Extract the (x, y) coordinate from the center of the cell holding the provided text.  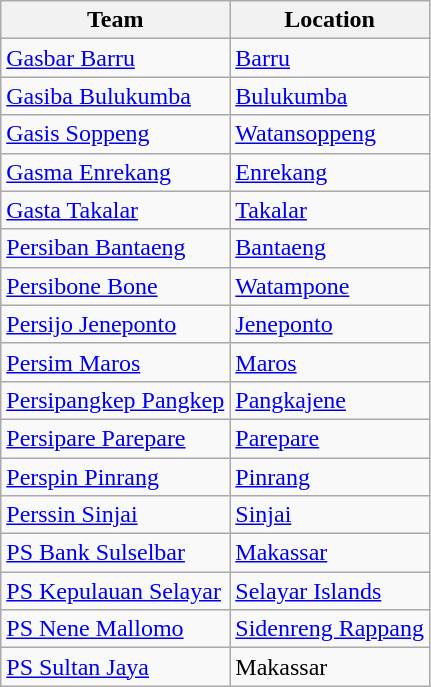
Persijo Jeneponto (116, 324)
Watansoppeng (330, 134)
Selayar Islands (330, 591)
Persipangkep Pangkep (116, 400)
Enrekang (330, 172)
PS Nene Mallomo (116, 629)
PS Sultan Jaya (116, 667)
Gasiba Bulukumba (116, 96)
Perssin Sinjai (116, 515)
Jeneponto (330, 324)
Sidenreng Rappang (330, 629)
Perspin Pinrang (116, 477)
Gasis Soppeng (116, 134)
Bantaeng (330, 248)
Pangkajene (330, 400)
Team (116, 20)
Persiban Bantaeng (116, 248)
Persim Maros (116, 362)
Sinjai (330, 515)
Persibone Bone (116, 286)
Gasbar Barru (116, 58)
Pinrang (330, 477)
Location (330, 20)
Barru (330, 58)
Parepare (330, 438)
Takalar (330, 210)
Gasma Enrekang (116, 172)
Maros (330, 362)
Gasta Takalar (116, 210)
Watampone (330, 286)
PS Bank Sulselbar (116, 553)
PS Kepulauan Selayar (116, 591)
Persipare Parepare (116, 438)
Bulukumba (330, 96)
